Provide the (X, Y) coordinate of the cell's center where the given text is located.  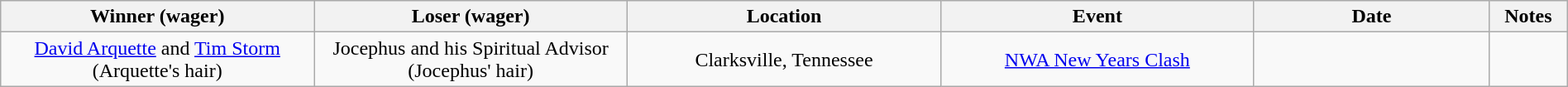
Location (784, 17)
Jocephus and his Spiritual Advisor (Jocephus' hair) (471, 60)
Loser (wager) (471, 17)
Notes (1528, 17)
David Arquette and Tim Storm (Arquette's hair) (157, 60)
Clarksville, Tennessee (784, 60)
Event (1097, 17)
NWA New Years Clash (1097, 60)
Date (1371, 17)
Winner (wager) (157, 17)
